Provide the [x, y] coordinate of the cell's center where the given text is located.  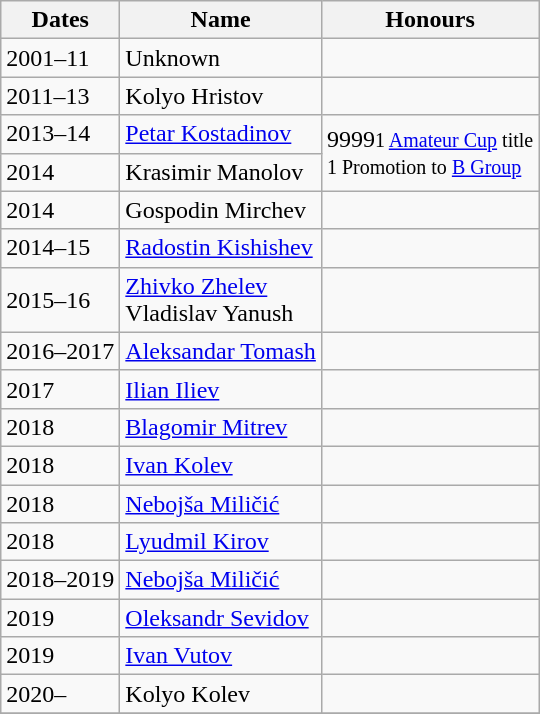
Ivan Vutov [221, 656]
2001–11 [60, 58]
Unknown [221, 58]
Petar Kostadinov [221, 134]
Aleksandar Tomash [221, 351]
Krasimir Manolov [221, 172]
2011–13 [60, 96]
Oleksandr Sevidov [221, 618]
Kolyo Hristov [221, 96]
2014–15 [60, 248]
2013–14 [60, 134]
Dates [60, 20]
2017 [60, 389]
Kolyo Kolev [221, 694]
99991 Amateur Cup title1 Promotion to B Group [430, 153]
Ilian Iliev [221, 389]
Ivan Kolev [221, 465]
Lyudmil Kirov [221, 542]
Name [221, 20]
Honours [430, 20]
Gospodin Mirchev [221, 210]
2020– [60, 694]
Blagomir Mitrev [221, 427]
2018–2019 [60, 580]
Radostin Kishishev [221, 248]
Zhivko Zhelev Vladislav Yanush [221, 300]
2016–2017 [60, 351]
2015–16 [60, 300]
